Determine the (x, y) coordinate at the center of the cell enclosing the given text.  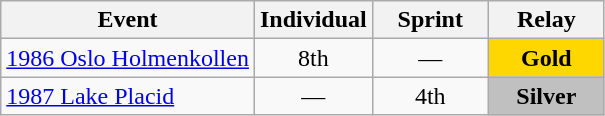
Event (128, 20)
1986 Oslo Holmenkollen (128, 58)
Sprint (430, 20)
Silver (546, 96)
8th (313, 58)
Gold (546, 58)
1987 Lake Placid (128, 96)
Relay (546, 20)
Individual (313, 20)
4th (430, 96)
